Output the (x, y) coordinate of the center of the cell containing the given text.  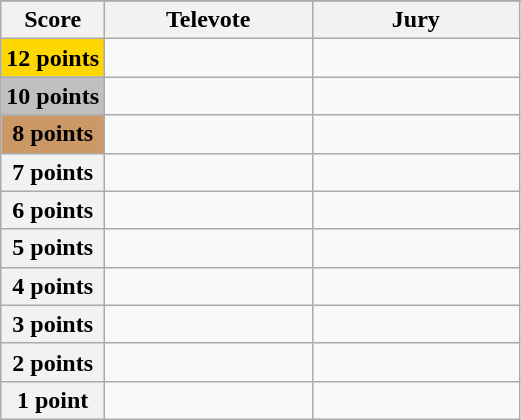
Televote (209, 20)
10 points (53, 96)
7 points (53, 172)
Score (53, 20)
4 points (53, 286)
5 points (53, 248)
8 points (53, 134)
Jury (416, 20)
3 points (53, 324)
1 point (53, 400)
2 points (53, 362)
6 points (53, 210)
12 points (53, 58)
